Locate the cell with the specified text and output its (X, Y) center coordinate. 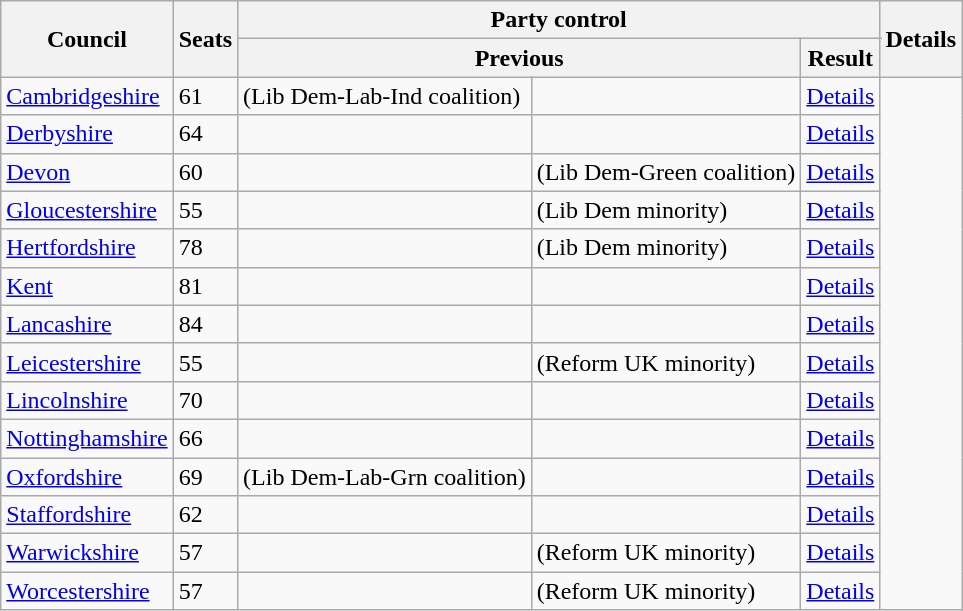
Worcestershire (87, 591)
Seats (205, 39)
66 (205, 438)
84 (205, 324)
61 (205, 96)
Gloucestershire (87, 210)
Cambridgeshire (87, 96)
Party control (559, 20)
Lincolnshire (87, 400)
Hertfordshire (87, 248)
78 (205, 248)
Derbyshire (87, 134)
Kent (87, 286)
Nottinghamshire (87, 438)
Result (840, 58)
Oxfordshire (87, 477)
62 (205, 515)
Staffordshire (87, 515)
Lancashire (87, 324)
Council (87, 39)
(Lib Dem-Green coalition) (666, 172)
Warwickshire (87, 553)
64 (205, 134)
(Lib Dem-Lab-Grn coalition) (385, 477)
69 (205, 477)
Leicestershire (87, 362)
(Lib Dem-Lab-Ind coalition) (385, 96)
60 (205, 172)
70 (205, 400)
81 (205, 286)
Previous (520, 58)
Devon (87, 172)
